Detect which cell encompasses the target text, then output its [x, y] center coordinate. 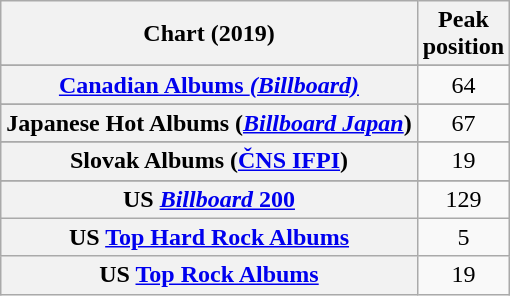
US Top Hard Rock Albums [209, 237]
5 [463, 237]
67 [463, 123]
Chart (2019) [209, 34]
US Top Rock Albums [209, 275]
Slovak Albums (ČNS IFPI) [209, 161]
US Billboard 200 [209, 199]
Canadian Albums (Billboard) [209, 85]
Peakposition [463, 34]
64 [463, 85]
129 [463, 199]
Japanese Hot Albums (Billboard Japan) [209, 123]
